Capture the cell that displays the provided text and extract its [x, y] central coordinate. 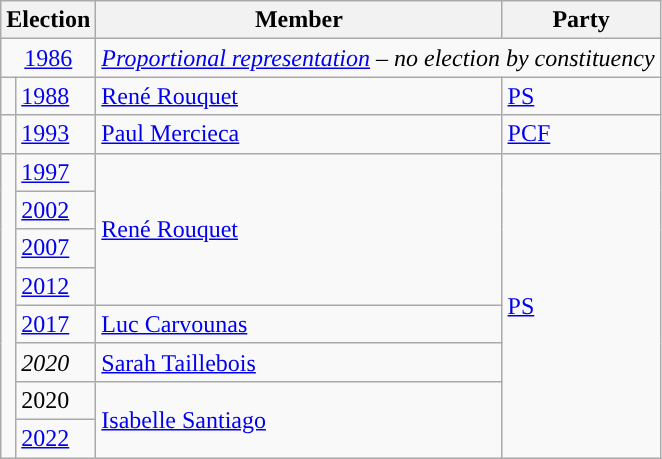
2012 [56, 286]
1997 [56, 172]
Member [299, 20]
Paul Mercieca [299, 134]
1986 [48, 58]
1988 [56, 96]
1993 [56, 134]
2007 [56, 248]
Proportional representation – no election by constituency [378, 58]
2017 [56, 324]
PCF [581, 134]
2002 [56, 210]
2022 [56, 438]
Election [48, 20]
Isabelle Santiago [299, 419]
Luc Carvounas [299, 324]
Sarah Taillebois [299, 362]
Party [581, 20]
